Identify which cell holds the provided text, then report its [x, y] central coordinate. 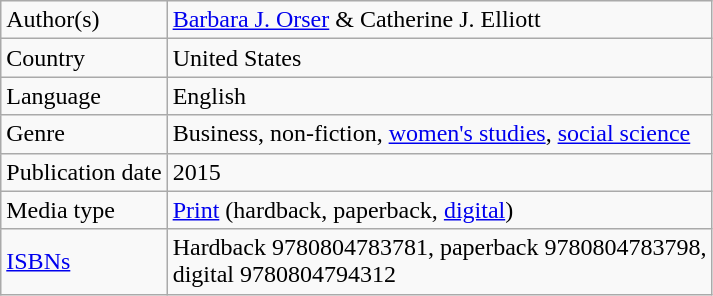
Hardback 9780804783781, paperback 9780804783798,digital 9780804794312 [440, 262]
Author(s) [84, 20]
English [440, 96]
Business, non-fiction, women's studies, social science [440, 134]
Print (hardback, paperback, digital) [440, 210]
Country [84, 58]
Barbara J. Orser & Catherine J. Elliott [440, 20]
Genre [84, 134]
Publication date [84, 172]
United States [440, 58]
2015 [440, 172]
Media type [84, 210]
ISBNs [84, 262]
Language [84, 96]
